Pinpoint the cell where the given text exists, returning its (X, Y) midpoint coordinate. 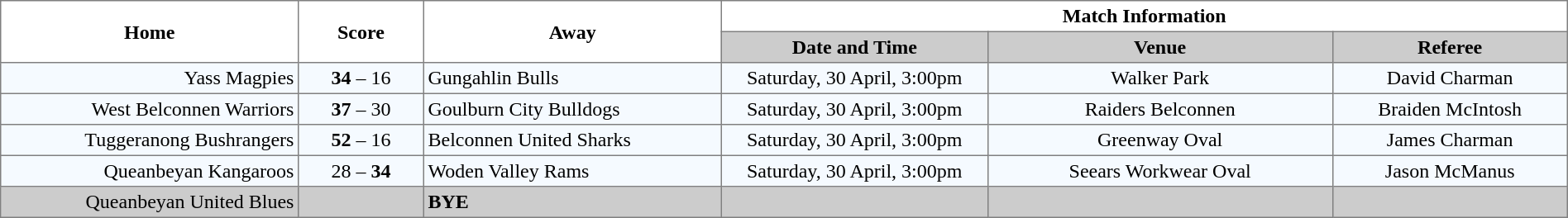
West Belconnen Warriors (150, 109)
Raiders Belconnen (1159, 109)
Braiden McIntosh (1450, 109)
James Charman (1450, 140)
28 – 34 (361, 171)
Queanbeyan Kangaroos (150, 171)
David Charman (1450, 78)
Venue (1159, 47)
Gungahlin Bulls (572, 78)
Match Information (1145, 17)
Score (361, 31)
Greenway Oval (1159, 140)
Queanbeyan United Blues (150, 202)
37 – 30 (361, 109)
Referee (1450, 47)
Away (572, 31)
52 – 16 (361, 140)
Home (150, 31)
Tuggeranong Bushrangers (150, 140)
Belconnen United Sharks (572, 140)
34 – 16 (361, 78)
Goulburn City Bulldogs (572, 109)
Date and Time (854, 47)
Jason McManus (1450, 171)
Woden Valley Rams (572, 171)
BYE (572, 202)
Yass Magpies (150, 78)
Seears Workwear Oval (1159, 171)
Walker Park (1159, 78)
